Locate the cell with the specified text and output its (X, Y) center coordinate. 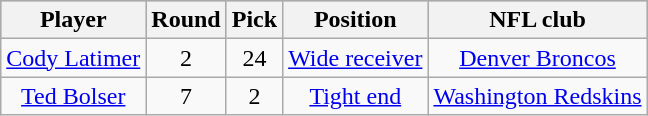
24 (254, 58)
Denver Broncos (538, 58)
Wide receiver (356, 58)
Player (74, 20)
Tight end (356, 96)
7 (186, 96)
Cody Latimer (74, 58)
Washington Redskins (538, 96)
Round (186, 20)
Position (356, 20)
Ted Bolser (74, 96)
Pick (254, 20)
NFL club (538, 20)
